Search for the cell housing the specified text and yield its [X, Y] center coordinate. 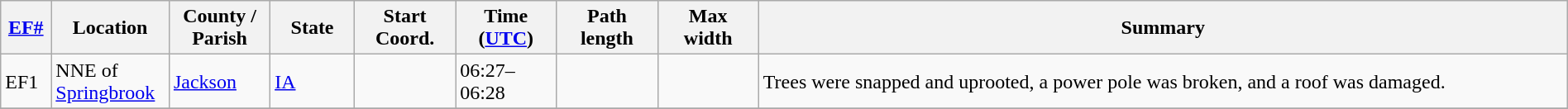
Time (UTC) [506, 28]
Max width [708, 28]
Summary [1163, 28]
Path length [607, 28]
State [313, 28]
NNE of Springbrook [111, 81]
Trees were snapped and uprooted, a power pole was broken, and a roof was damaged. [1163, 81]
EF1 [26, 81]
EF# [26, 28]
County / Parish [219, 28]
Location [111, 28]
IA [313, 81]
06:27–06:28 [506, 81]
Jackson [219, 81]
Start Coord. [404, 28]
